Pinpoint the cell where the given text exists, returning its (x, y) midpoint coordinate. 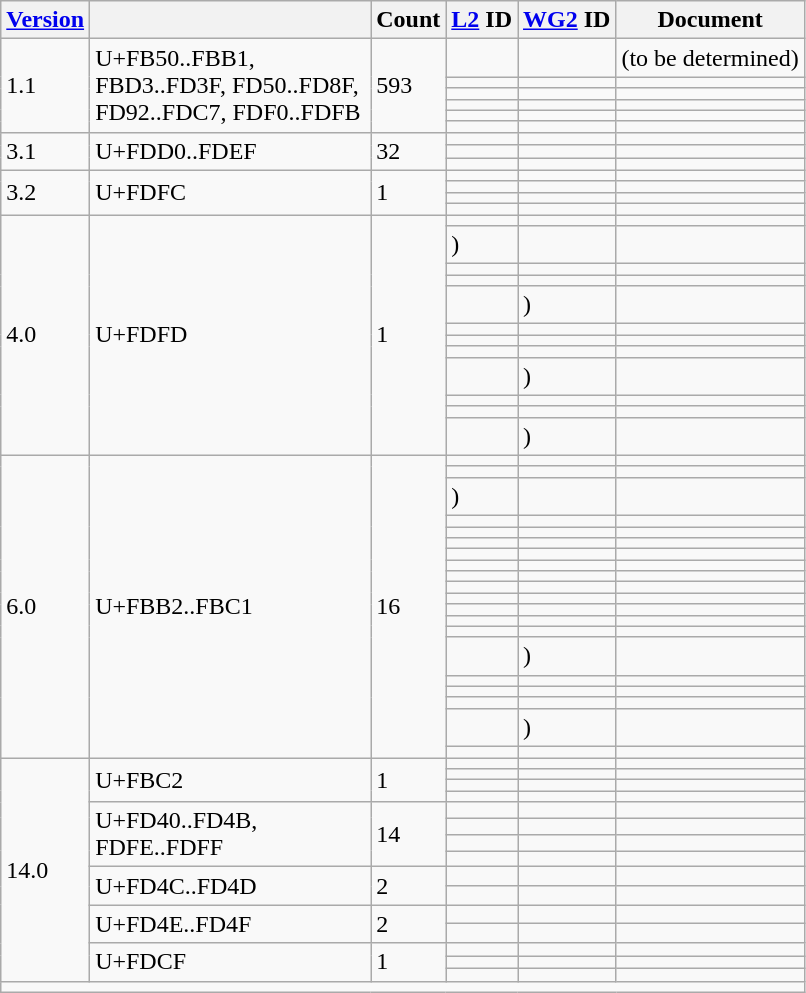
U+FD40..FD4B, FDFE..FDFF (230, 834)
16 (408, 606)
Count (408, 20)
U+FDFC (230, 192)
1.1 (46, 86)
U+FD4E..FD4F (230, 924)
(to be determined) (710, 58)
6.0 (46, 606)
U+FDCF (230, 962)
Document (710, 20)
U+FDD0..FDEF (230, 151)
3.2 (46, 192)
Version (46, 20)
14.0 (46, 870)
593 (408, 86)
U+FBC2 (230, 780)
U+FD4C..FD4D (230, 886)
4.0 (46, 334)
U+FDFD (230, 334)
U+FB50..FBB1, FBD3..FD3F, FD50..FD8F, FD92..FDC7, FDF0..FDFB (230, 86)
U+FBB2..FBC1 (230, 606)
14 (408, 834)
WG2 ID (567, 20)
L2 ID (482, 20)
32 (408, 151)
3.1 (46, 151)
